Search for the cell housing the specified text and yield its [X, Y] center coordinate. 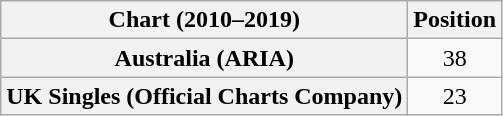
23 [455, 96]
38 [455, 58]
UK Singles (Official Charts Company) [204, 96]
Position [455, 20]
Chart (2010–2019) [204, 20]
Australia (ARIA) [204, 58]
